Output the (x, y) coordinate of the center of the cell containing the given text.  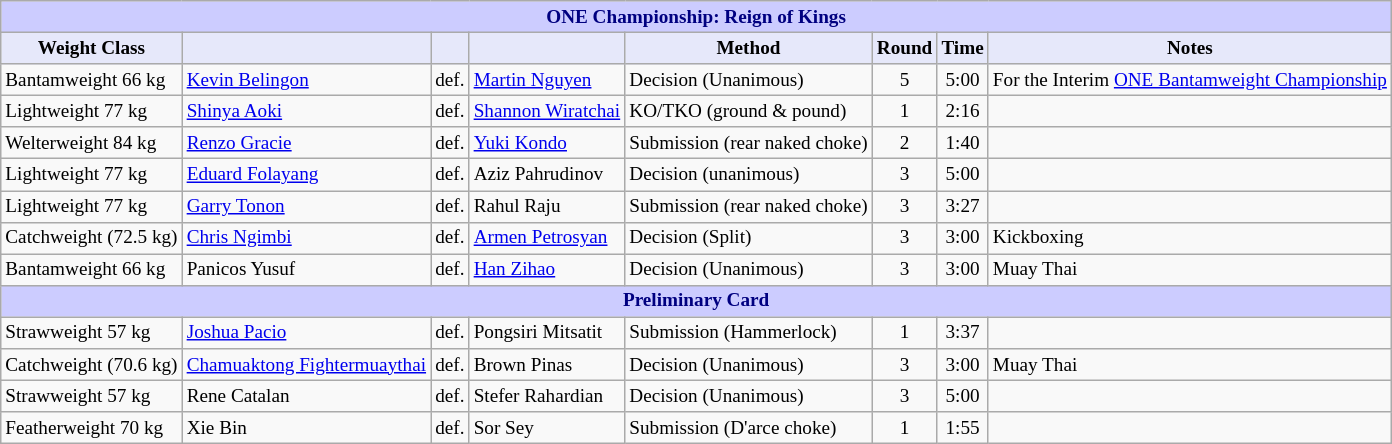
Sor Sey (547, 428)
Rene Catalan (306, 396)
Welterweight 84 kg (92, 143)
Time (962, 48)
Eduard Folayang (306, 175)
Weight Class (92, 48)
Aziz Pahrudinov (547, 175)
Preliminary Card (696, 301)
KO/TKO (ground & pound) (748, 111)
Catchweight (70.6 kg) (92, 365)
Rahul Raju (547, 206)
3:37 (962, 333)
3:27 (962, 206)
Method (748, 48)
Featherweight 70 kg (92, 428)
Submission (Hammerlock) (748, 333)
Renzo Gracie (306, 143)
2:16 (962, 111)
1:40 (962, 143)
Chris Ngimbi (306, 238)
Kevin Belingon (306, 80)
Chamuaktong Fightermuaythai (306, 365)
2 (904, 143)
Han Zihao (547, 270)
Armen Petrosyan (547, 238)
Catchweight (72.5 kg) (92, 238)
Stefer Rahardian (547, 396)
Martin Nguyen (547, 80)
Brown Pinas (547, 365)
1:55 (962, 428)
5 (904, 80)
Kickboxing (1190, 238)
Notes (1190, 48)
Garry Tonon (306, 206)
Joshua Pacio (306, 333)
Yuki Kondo (547, 143)
Pongsiri Mitsatit (547, 333)
Panicos Yusuf (306, 270)
For the Interim ONE Bantamweight Championship (1190, 80)
Xie Bin (306, 428)
ONE Championship: Reign of Kings (696, 17)
Round (904, 48)
Shannon Wiratchai (547, 111)
Decision (unanimous) (748, 175)
Decision (Split) (748, 238)
Shinya Aoki (306, 111)
Submission (D'arce choke) (748, 428)
